Output the [X, Y] coordinate of the center of the cell containing the given text.  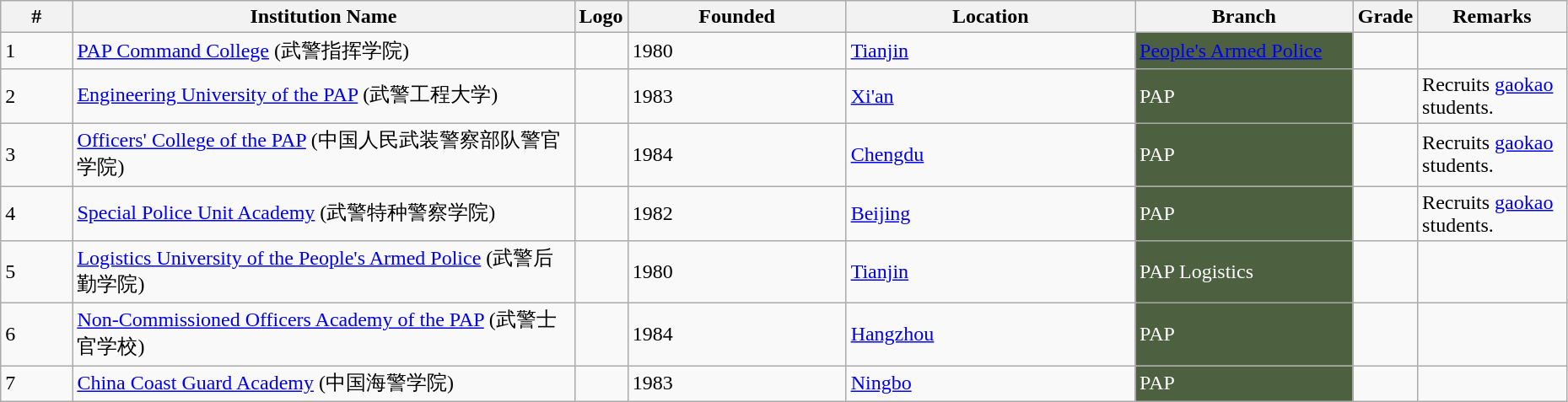
People's Armed Police [1245, 51]
Beijing [990, 212]
5 [37, 272]
2 [37, 96]
6 [37, 335]
Xi'an [990, 96]
PAP Command College (武警指挥学院) [324, 51]
Chengdu [990, 154]
1982 [737, 212]
Ningbo [990, 384]
Special Police Unit Academy (武警特种警察学院) [324, 212]
1 [37, 51]
China Coast Guard Academy (中国海警学院) [324, 384]
Location [990, 17]
3 [37, 154]
Logistics University of the People's Armed Police (武警后勤学院) [324, 272]
PAP Logistics [1245, 272]
Engineering University of the PAP (武警工程大学) [324, 96]
Founded [737, 17]
Hangzhou [990, 335]
Logo [601, 17]
7 [37, 384]
Officers' College of the PAP (中国人民武装警察部队警官学院) [324, 154]
Institution Name [324, 17]
Remarks [1493, 17]
Branch [1245, 17]
Grade [1385, 17]
4 [37, 212]
# [37, 17]
Non-Commissioned Officers Academy of the PAP (武警士官学校) [324, 335]
